Search for the cell housing the specified text and yield its [x, y] center coordinate. 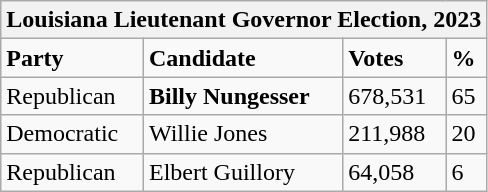
% [466, 58]
Elbert Guillory [242, 172]
Party [72, 58]
64,058 [394, 172]
678,531 [394, 96]
Candidate [242, 58]
Louisiana Lieutenant Governor Election, 2023 [244, 20]
Billy Nungesser [242, 96]
Votes [394, 58]
211,988 [394, 134]
Democratic [72, 134]
65 [466, 96]
6 [466, 172]
Willie Jones [242, 134]
20 [466, 134]
